Return (X, Y) of the center of cell containing provided text 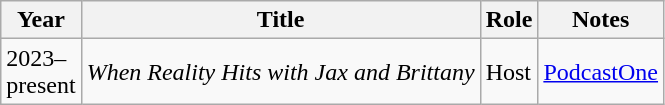
Role (509, 20)
Title (280, 20)
When Reality Hits with Jax and Brittany (280, 72)
Notes (601, 20)
Host (509, 72)
2023–present (41, 72)
Year (41, 20)
PodcastOne (601, 72)
